Detect which cell encompasses the target text, then output its [X, Y] center coordinate. 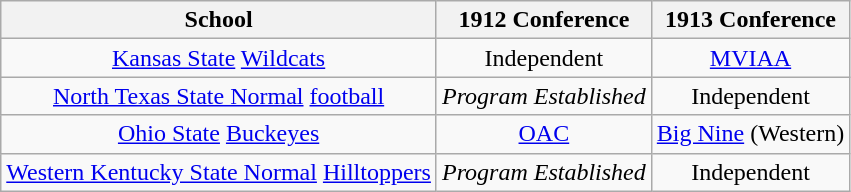
Big Nine (Western) [750, 134]
Ohio State Buckeyes [219, 134]
1913 Conference [750, 20]
North Texas State Normal football [219, 96]
OAC [544, 134]
Kansas State Wildcats [219, 58]
1912 Conference [544, 20]
Western Kentucky State Normal Hilltoppers [219, 172]
School [219, 20]
MVIAA [750, 58]
